Capture the cell that displays the provided text and extract its (X, Y) central coordinate. 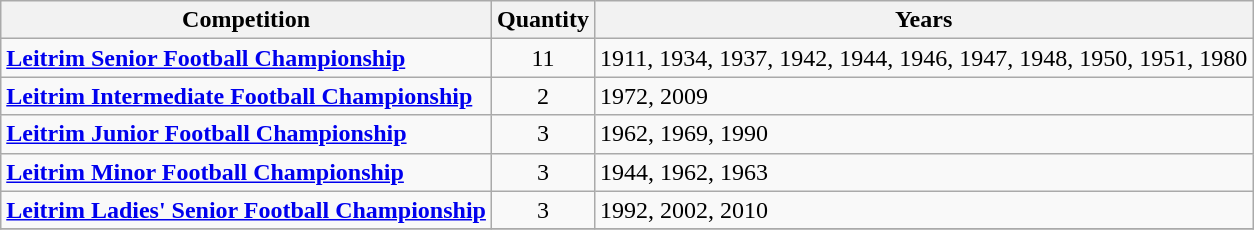
Leitrim Senior Football Championship (246, 58)
Leitrim Intermediate Football Championship (246, 96)
Leitrim Minor Football Championship (246, 172)
Leitrim Ladies' Senior Football Championship (246, 210)
11 (542, 58)
Leitrim Junior Football Championship (246, 134)
1911, 1934, 1937, 1942, 1944, 1946, 1947, 1948, 1950, 1951, 1980 (924, 58)
1962, 1969, 1990 (924, 134)
2 (542, 96)
1944, 1962, 1963 (924, 172)
Years (924, 20)
Competition (246, 20)
1992, 2002, 2010 (924, 210)
1972, 2009 (924, 96)
Quantity (542, 20)
